Detect which cell encompasses the target text, then output its [X, Y] center coordinate. 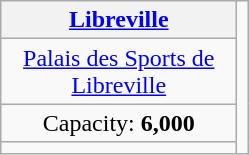
Capacity: 6,000 [119, 123]
Palais des Sports de Libreville [119, 72]
Libreville [119, 20]
